Capture the cell that displays the provided text and extract its [x, y] central coordinate. 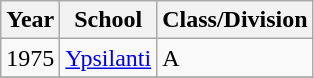
School [108, 20]
Ypsilanti [108, 58]
A [235, 58]
Year [30, 20]
Class/Division [235, 20]
1975 [30, 58]
